Search for the cell housing the specified text and yield its [x, y] center coordinate. 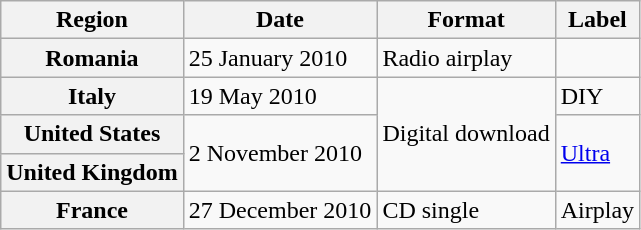
CD single [466, 210]
25 January 2010 [280, 58]
Ultra [597, 153]
Label [597, 20]
Format [466, 20]
Date [280, 20]
Romania [92, 58]
27 December 2010 [280, 210]
France [92, 210]
Italy [92, 96]
Radio airplay [466, 58]
Airplay [597, 210]
DIY [597, 96]
Region [92, 20]
Digital download [466, 134]
2 November 2010 [280, 153]
United Kingdom [92, 172]
United States [92, 134]
19 May 2010 [280, 96]
